For the text-containing cell, return its midpoint in [X, Y] coordinate format. 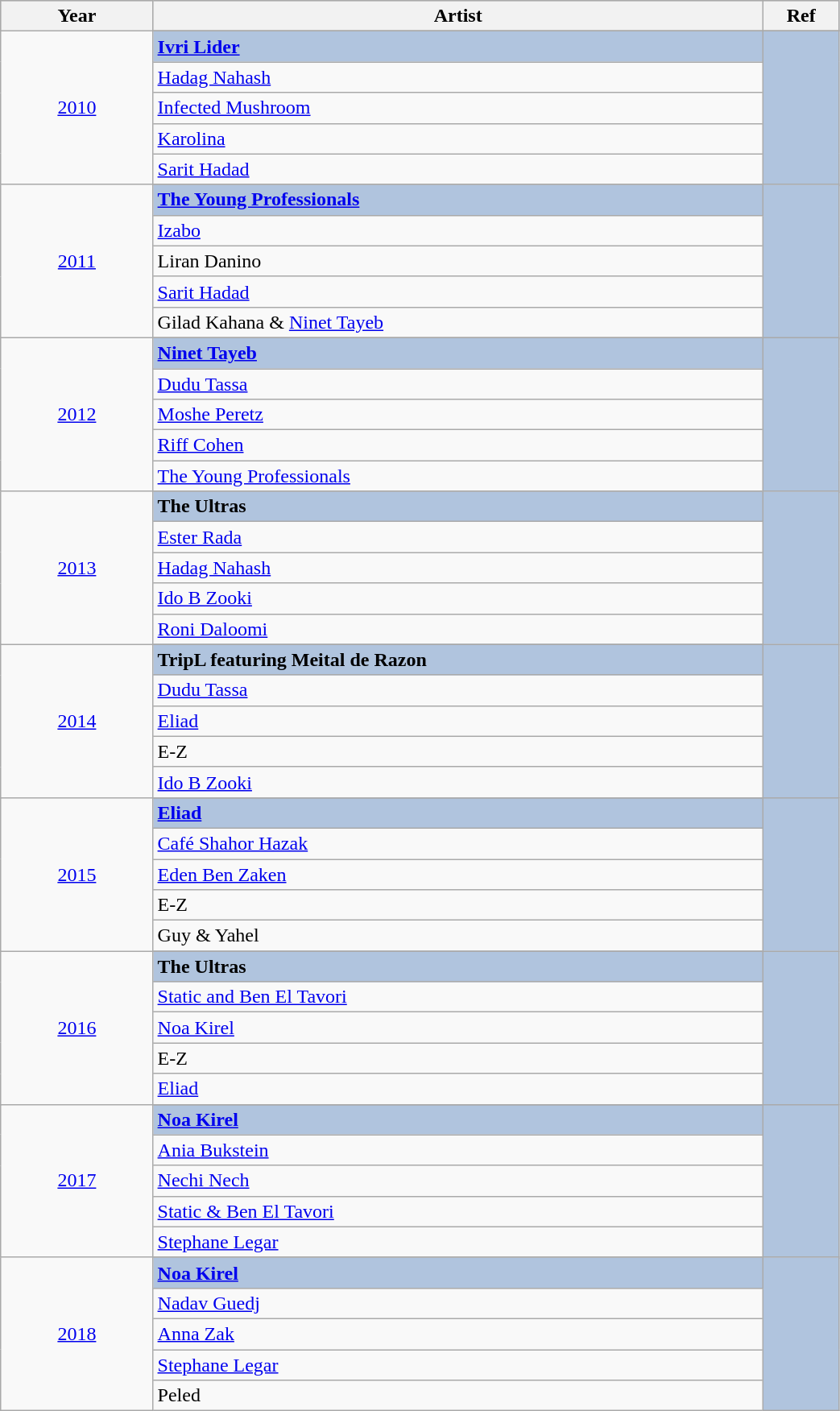
2011 [77, 261]
2014 [77, 721]
2013 [77, 568]
Ivri Lider [457, 47]
Riff Cohen [457, 445]
Artist [457, 16]
Liran Danino [457, 261]
Ania Bukstein [457, 1150]
Ester Rada [457, 537]
Ref [801, 16]
Peled [457, 1396]
2017 [77, 1181]
Café Shahor Hazak [457, 843]
Guy & Yahel [457, 936]
Roni Daloomi [457, 629]
Anna Zak [457, 1334]
2010 [77, 108]
Year [77, 16]
Infected Mushroom [457, 108]
Static & Ben El Tavori [457, 1211]
2012 [77, 414]
TripL featuring Meital de Razon [457, 660]
Moshe Peretz [457, 415]
2016 [77, 1028]
2015 [77, 874]
Static and Ben El Tavori [457, 997]
Gilad Kahana & Ninet Tayeb [457, 322]
Eden Ben Zaken [457, 874]
2018 [77, 1334]
Nechi Nech [457, 1181]
Karolina [457, 139]
Izabo [457, 230]
Ninet Tayeb [457, 353]
Nadav Guedj [457, 1303]
